Locate the cell with the specified text and output its [X, Y] center coordinate. 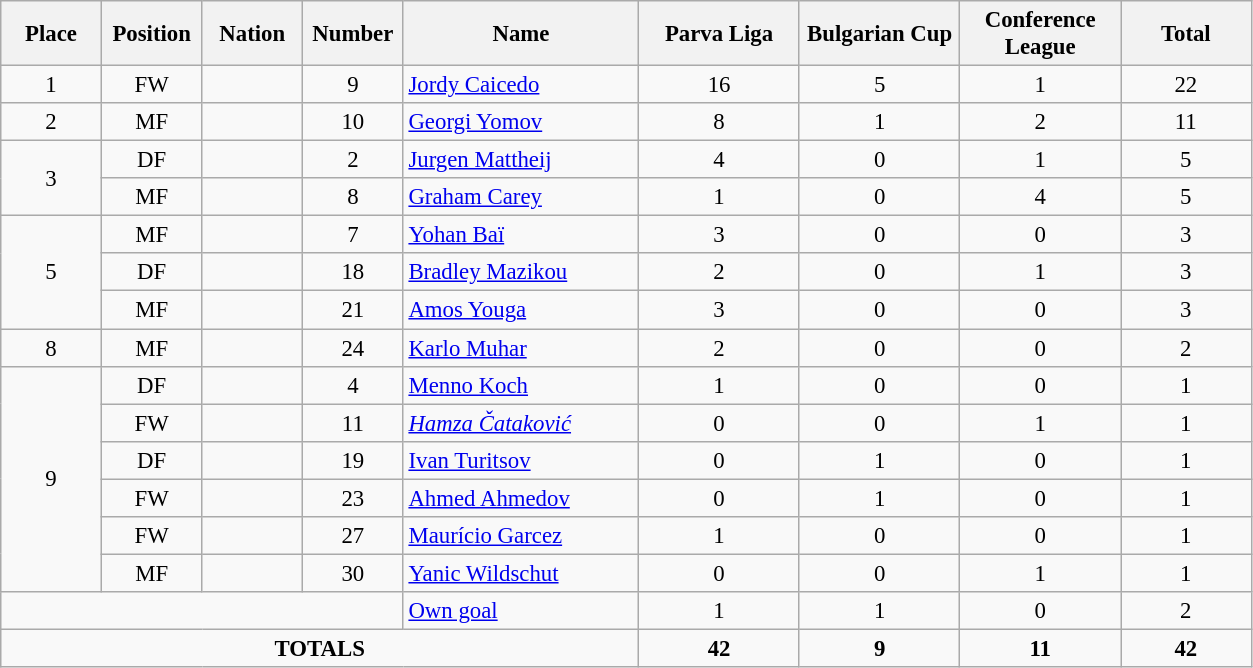
7 [354, 235]
10 [354, 122]
19 [354, 460]
Total [1186, 34]
Yanic Wildschut [521, 573]
Parva Liga [720, 34]
21 [354, 310]
Place [52, 34]
Jurgen Mattheij [521, 160]
Position [152, 34]
Ahmed Ahmedov [521, 498]
Bradley Mazikou [521, 273]
18 [354, 273]
27 [354, 536]
Ivan Turitsov [521, 460]
22 [1186, 85]
Name [521, 34]
Menno Koch [521, 385]
Bulgarian Cup [880, 34]
Yohan Baï [521, 235]
30 [354, 573]
Georgi Yomov [521, 122]
23 [354, 498]
Graham Carey [521, 197]
Hamza Čataković [521, 423]
Nation [252, 34]
Number [354, 34]
Maurício Garcez [521, 536]
Karlo Muhar [521, 348]
Amos Youga [521, 310]
Conference League [1040, 34]
24 [354, 348]
16 [720, 85]
Own goal [521, 611]
Jordy Caicedo [521, 85]
TOTALS [320, 648]
